Provide the (x, y) coordinate of the cell's center where the given text is located.  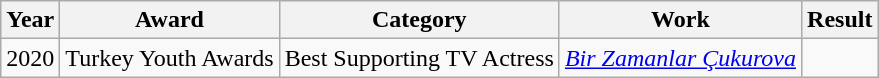
Year (30, 20)
Category (419, 20)
Best Supporting TV Actress (419, 58)
Award (170, 20)
Work (680, 20)
Result (840, 20)
2020 (30, 58)
Bir Zamanlar Çukurova (680, 58)
Turkey Youth Awards (170, 58)
